Determine the (X, Y) coordinate at the center of the cell enclosing the given text.  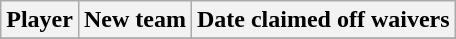
Player (40, 20)
Date claimed off waivers (323, 20)
New team (134, 20)
